From the cell containing the given text, extract its center point as (x, y) coordinate. 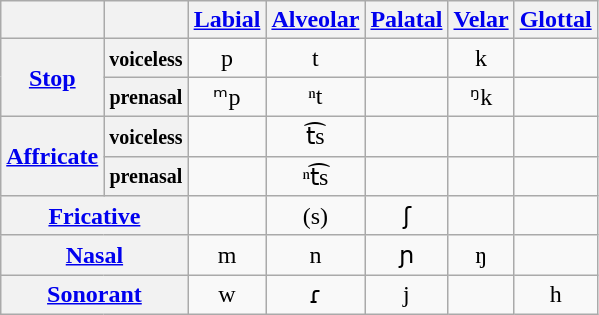
ʃ (406, 216)
ɲ (406, 255)
j (406, 295)
w (227, 295)
Affricate (52, 156)
ⁿt͡s (316, 176)
Nasal (94, 255)
m (227, 255)
ɾ (316, 295)
k (481, 58)
ⁿt (316, 97)
Alveolar (316, 20)
Glottal (556, 20)
Stop (52, 78)
t͡s (316, 136)
h (556, 295)
p (227, 58)
t (316, 58)
Fricative (94, 216)
Sonorant (94, 295)
Labial (227, 20)
Velar (481, 20)
ŋ (481, 255)
(s) (316, 216)
ᵐp (227, 97)
Palatal (406, 20)
ᵑk (481, 97)
n (316, 255)
